From the cell containing the given text, extract its center point as (X, Y) coordinate. 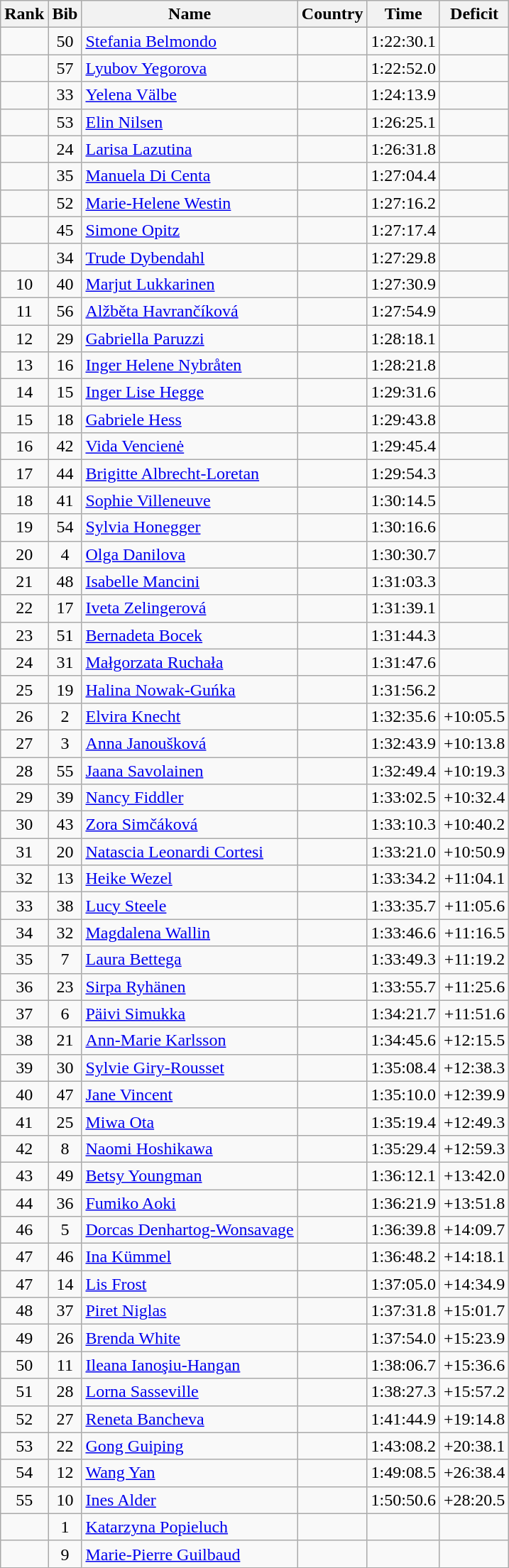
7 (65, 960)
5 (65, 1230)
+12:39.9 (474, 1095)
1:33:10.3 (403, 825)
+12:59.3 (474, 1148)
Naomi Hoshikawa (190, 1148)
+12:38.3 (474, 1068)
1:27:54.9 (403, 311)
Larisa Lazutina (190, 149)
+10:05.5 (474, 716)
+10:40.2 (474, 825)
Bib (65, 14)
Gabriele Hess (190, 420)
+13:42.0 (474, 1175)
1 (65, 1527)
1:38:27.3 (403, 1392)
1:37:54.0 (403, 1338)
1:31:39.1 (403, 608)
Päivi Simukka (190, 1014)
1:30:14.5 (403, 500)
Jaana Savolainen (190, 770)
Stefania Belmondo (190, 41)
+10:50.9 (474, 852)
+19:14.8 (474, 1419)
Lyubov Yegorova (190, 68)
Ann-Marie Karlsson (190, 1041)
1:35:08.4 (403, 1068)
Ileana Ianoşiu-Hangan (190, 1365)
1:22:30.1 (403, 41)
1:27:30.9 (403, 284)
Iveta Zelingerová (190, 608)
1:50:50.6 (403, 1500)
Lis Frost (190, 1284)
1:35:19.4 (403, 1122)
Betsy Youngman (190, 1175)
Elvira Knecht (190, 716)
+10:13.8 (474, 743)
Zora Simčáková (190, 825)
1:31:03.3 (403, 581)
Inger Lise Hegge (190, 393)
1:38:06.7 (403, 1365)
1:29:31.6 (403, 393)
1:36:12.1 (403, 1175)
1:22:52.0 (403, 68)
1:29:43.8 (403, 420)
Reneta Bancheva (190, 1419)
Heike Wezel (190, 879)
Laura Bettega (190, 960)
1:43:08.2 (403, 1446)
1:33:55.7 (403, 987)
1:27:17.4 (403, 230)
+12:49.3 (474, 1122)
Name (190, 14)
Sylvie Giry-Rousset (190, 1068)
1:29:45.4 (403, 446)
Simone Opitz (190, 230)
3 (65, 743)
Time (403, 14)
1:27:29.8 (403, 257)
+20:38.1 (474, 1446)
Inger Helene Nybråten (190, 366)
1:31:56.2 (403, 689)
1:32:35.6 (403, 716)
Alžběta Havrančíková (190, 311)
1:41:44.9 (403, 1419)
1:31:47.6 (403, 662)
Gabriella Paruzzi (190, 339)
+26:38.4 (474, 1473)
Brigitte Albrecht-Loretan (190, 473)
Lucy Steele (190, 906)
8 (65, 1148)
6 (65, 1014)
Elin Nilsen (190, 122)
Miwa Ota (190, 1122)
Wang Yan (190, 1473)
Magdalena Wallin (190, 933)
Anna Janoušková (190, 743)
+14:18.1 (474, 1257)
Lorna Sasseville (190, 1392)
56 (65, 311)
1:33:21.0 (403, 852)
Sirpa Ryhänen (190, 987)
+11:05.6 (474, 906)
+11:25.6 (474, 987)
1:31:44.3 (403, 635)
1:36:39.8 (403, 1230)
1:33:49.3 (403, 960)
+15:01.7 (474, 1311)
1:27:04.4 (403, 176)
Gong Guiping (190, 1446)
1:26:25.1 (403, 122)
Bernadeta Bocek (190, 635)
45 (65, 230)
Marie-Pierre Guilbaud (190, 1554)
1:32:43.9 (403, 743)
+14:34.9 (474, 1284)
Halina Nowak-Guńka (190, 689)
+11:04.1 (474, 879)
Olga Danilova (190, 554)
Natascia Leonardi Cortesi (190, 852)
Country (332, 14)
+28:20.5 (474, 1500)
+13:51.8 (474, 1203)
+10:32.4 (474, 798)
1:29:54.3 (403, 473)
1:33:46.6 (403, 933)
Piret Niglas (190, 1311)
Nancy Fiddler (190, 798)
1:27:16.2 (403, 203)
1:28:21.8 (403, 366)
Manuela Di Centa (190, 176)
Marjut Lukkarinen (190, 284)
1:36:21.9 (403, 1203)
Sylvia Honegger (190, 527)
Ina Kümmel (190, 1257)
1:37:31.8 (403, 1311)
+15:57.2 (474, 1392)
+14:09.7 (474, 1230)
1:28:18.1 (403, 339)
1:36:48.2 (403, 1257)
1:32:49.4 (403, 770)
Vida Vencienė (190, 446)
1:35:29.4 (403, 1148)
2 (65, 716)
+10:19.3 (474, 770)
+11:16.5 (474, 933)
Fumiko Aoki (190, 1203)
Deficit (474, 14)
Marie-Helene Westin (190, 203)
1:49:08.5 (403, 1473)
Isabelle Mancini (190, 581)
+15:23.9 (474, 1338)
1:26:31.8 (403, 149)
1:30:30.7 (403, 554)
Rank (24, 14)
1:33:02.5 (403, 798)
Trude Dybendahl (190, 257)
Katarzyna Popieluch (190, 1527)
1:33:35.7 (403, 906)
1:30:16.6 (403, 527)
1:33:34.2 (403, 879)
1:37:05.0 (403, 1284)
57 (65, 68)
Dorcas Denhartog-Wonsavage (190, 1230)
Jane Vincent (190, 1095)
+11:51.6 (474, 1014)
4 (65, 554)
+11:19.2 (474, 960)
1:34:45.6 (403, 1041)
+12:15.5 (474, 1041)
Ines Alder (190, 1500)
Sophie Villeneuve (190, 500)
9 (65, 1554)
Brenda White (190, 1338)
1:35:10.0 (403, 1095)
Małgorzata Ruchała (190, 662)
Yelena Välbe (190, 95)
1:34:21.7 (403, 1014)
1:24:13.9 (403, 95)
+15:36.6 (474, 1365)
